Output the [X, Y] coordinate of the center of the cell containing the given text.  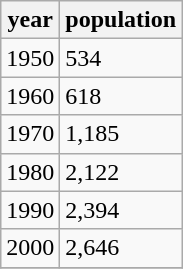
1,185 [121, 134]
1960 [30, 96]
1950 [30, 58]
year [30, 20]
1970 [30, 134]
2,394 [121, 210]
2,646 [121, 248]
1990 [30, 210]
618 [121, 96]
2000 [30, 248]
2,122 [121, 172]
1980 [30, 172]
534 [121, 58]
population [121, 20]
